Pinpoint the cell where the given text exists, returning its (x, y) midpoint coordinate. 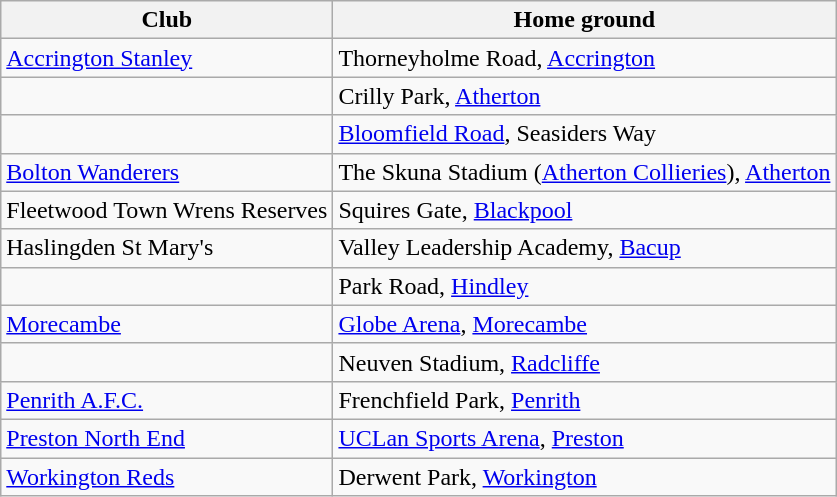
Club (167, 20)
Haslingden St Mary's (167, 248)
Thorneyholme Road, Accrington (584, 58)
Preston North End (167, 438)
Bloomfield Road, Seasiders Way (584, 134)
Fleetwood Town Wrens Reserves (167, 210)
Penrith A.F.C. (167, 400)
UCLan Sports Arena, Preston (584, 438)
Valley Leadership Academy, Bacup (584, 248)
Frenchfield Park, Penrith (584, 400)
Workington Reds (167, 477)
Morecambe (167, 324)
Crilly Park, Atherton (584, 96)
The Skuna Stadium (Atherton Collieries), Atherton (584, 172)
Globe Arena, Morecambe (584, 324)
Neuven Stadium, Radcliffe (584, 362)
Squires Gate, Blackpool (584, 210)
Derwent Park, Workington (584, 477)
Bolton Wanderers (167, 172)
Accrington Stanley (167, 58)
Home ground (584, 20)
Park Road, Hindley (584, 286)
